Locate the cell with the specified text and output its (X, Y) center coordinate. 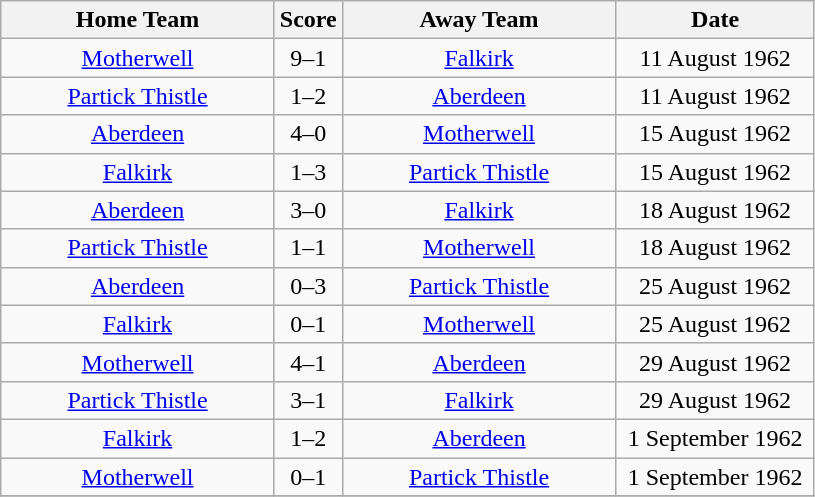
9–1 (308, 58)
Away Team (479, 20)
4–0 (308, 134)
3–1 (308, 400)
Score (308, 20)
4–1 (308, 362)
Date (716, 20)
1–3 (308, 172)
0–3 (308, 286)
1–1 (308, 248)
Home Team (138, 20)
3–0 (308, 210)
